Capture the cell that displays the provided text and extract its [x, y] central coordinate. 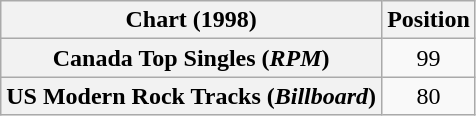
Position [429, 20]
US Modern Rock Tracks (Billboard) [192, 96]
99 [429, 58]
80 [429, 96]
Chart (1998) [192, 20]
Canada Top Singles (RPM) [192, 58]
